Identify which cell holds the provided text, then report its [X, Y] central coordinate. 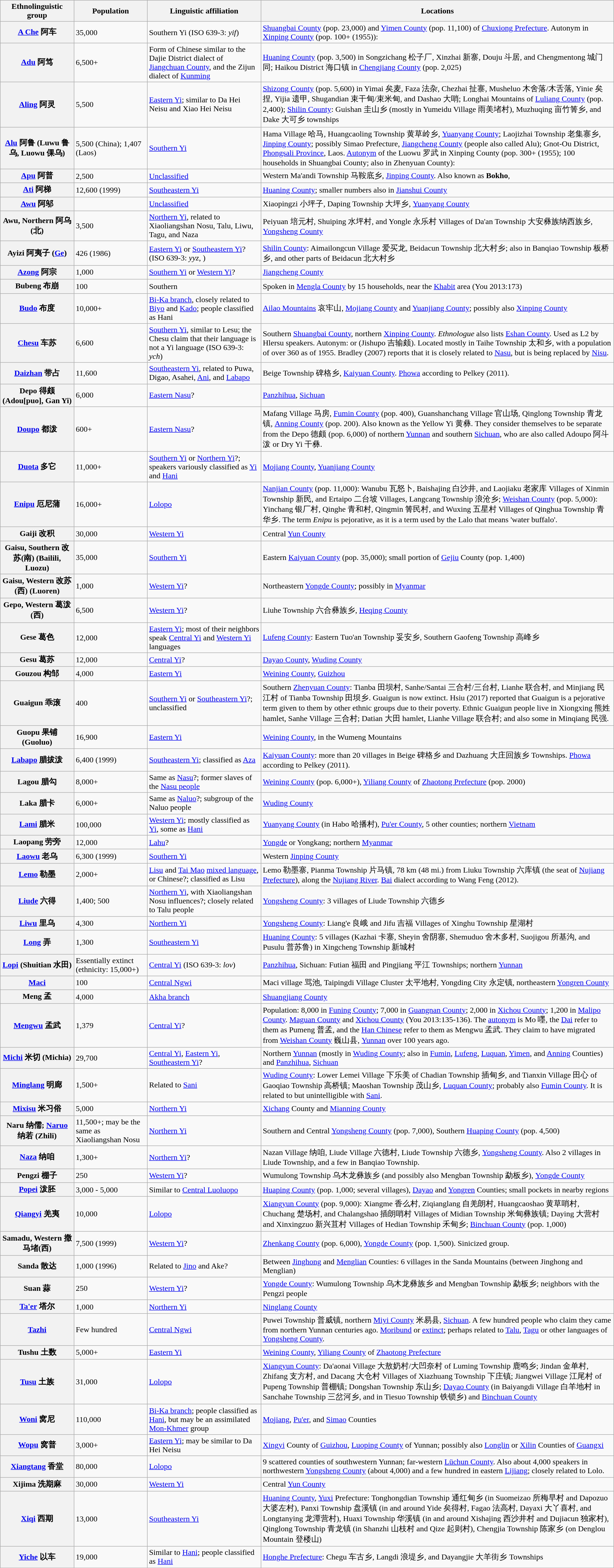
Related to Sani [204, 1085]
Southern Yi or Northern Yi?; speakers variously classified as Yi and Hani [204, 467]
Popei 泼胚 [37, 1189]
3,500 [111, 226]
Peiyuan 培元村, Shuiping 水坪村, and Yongle 永乐村 Villages of Da'an Township 大安彝族纳西族乡, Yongsheng County [438, 226]
Long 弄 [37, 942]
16,000+ [111, 505]
Maci [37, 983]
Zhenkang County (pop. 6,000), Yongde County (pop. 1,500). Sinicized group. [438, 1243]
Northern Yunnan (mostly in Wuding County; also in Fumin, Lufeng, Luquan, Yimen, and Anning Counties) and Panzhihua, Sichuan [438, 1058]
Mixisu 米习俗 [37, 1109]
Central Yi, Eastern Yi, Southeastern Yi? [204, 1058]
Same as Nasu?; former slaves of the Nasu people [204, 782]
Same as Naluo?; subgroup of the Naluo people [204, 803]
Gaisu, Western 改苏(西) (Luoren) [37, 586]
Similar to Central Luoluopo [204, 1189]
Yongsheng County: 3 villages of Liude Township 六德乡 [438, 901]
Beige Township 碑格乡, Kaiyuan County. Phowa according to Pelkey (2011). [438, 373]
Wuding County [438, 803]
Budo 布度 [37, 308]
6,500 [111, 610]
Depo 得颇 (Adou[puo], Gan Yi) [37, 395]
1,379 [111, 1025]
6,000 [111, 395]
400 [111, 703]
Eastern Yi; similar to Da Hei Neisu and Xiao Hei Neisu [204, 104]
Guopu 果铺 (Guoluo) [37, 737]
Ayizi 阿夷子 (Ge) [37, 253]
Ta'er 塔尔 [37, 1307]
Huaning County: 5 villages (Kazhai 卡寨, Sheyin 舍阴寨, Shemuduo 舍木多村, Suojigou 所基沟, and Pusulu 普苏鲁) in Xingcheng Township 新城村 [438, 942]
Adu 阿笃 [37, 62]
Laopang 劳旁 [37, 842]
Northern Yi, with Xiaoliangshan Nosu influences?; closely related to Talu people [204, 901]
10,000 [111, 1214]
Locations [438, 11]
5,000+ [111, 1352]
Gesu 葛苏 [37, 660]
Linguistic affiliation [204, 11]
2,000+ [111, 875]
Mojiang, Pu'er, and Simao Counties [438, 1419]
Spoken in Mengla County by 15 households, near the Khabit area (You 2013:173) [438, 286]
Apu 阿普 [37, 176]
1,400; 500 [111, 901]
11,000+ [111, 467]
5,500 [111, 104]
Tushu 土数 [37, 1352]
Samadu, Western 撒马堵(西) [37, 1243]
Few hundred [111, 1330]
Western Jinping County [438, 856]
1,300+ [111, 1157]
Yongsheng County: Liang'e 良峨 and Jifu 吉福 Villages of Xinghu Township 星湖村 [438, 923]
Yongde County: Wumulong Township 乌木龙彝族乡 and Mengban Township 勐板乡; neighbors with the Pengzi people [438, 1288]
Tusu 土族 [37, 1382]
600+ [111, 429]
Lahu? [204, 842]
Lufeng County: Eastern Tuo'an Township 妥安乡, Southern Gaofeng Township 高峰乡 [438, 638]
Gaisu, Southern 改苏(南) (Bailili, Luozu) [37, 557]
Jiangcheng County [438, 272]
6,400 (1999) [111, 760]
426 (1986) [111, 253]
6,300 (1999) [111, 856]
29,700 [111, 1058]
Huaping County (pop. 1,000; several villages), Dayao and Yongren Counties; small pockets in nearby regions [438, 1189]
12,600 (1999) [111, 190]
Liude 六得 [37, 901]
Shilin County: Aimailongcun Village 爱买龙, Beidacun Township 北大村乡; also in Banqiao Township 板桥乡, and other parts of Beidacun 北大村乡 [438, 253]
Form of Chinese similar to the Dajie District dialect of Jiangchuan County, and the Zijun dialect of Kunming [204, 62]
Southern Yi, similar to Lesu; the Chesu claim that their language is not a Yi language (ISO 639-3: ych) [204, 343]
Kaiyuan County: more than 20 villages in Beige 碑格乡 and Dazhuang 大庄回族乡 Townships. Phowa according to Pelkey (2011). [438, 760]
Suan 蒜 [37, 1288]
Gese 葛色 [37, 638]
Huaning County; smaller numbers also in Jianshui County [438, 190]
Weining County, in the Wumeng Mountains [438, 737]
Related to Jino and Ake? [204, 1266]
Shuangjiang County [438, 997]
Meng 孟 [37, 997]
Guaigun 乖滚 [37, 703]
4,300 [111, 923]
Weining County, Guizhou [438, 674]
Xingyi County of Guizhou, Luoping County of Yunnan; possibly also Longlin or Xilin Counties of Guangxi [438, 1445]
Eastern Yi or Southeastern Yi? (ISO 639-3: yyz, ) [204, 253]
11,500+; may be the same as Xiaoliangshan Nosu [111, 1131]
3,000+ [111, 1445]
Michi 米切 (Michia) [37, 1058]
Bi-Ka branch, closely related to Biyo and Kado; people classified as Hani [204, 308]
Xiqi 西期 [37, 1519]
Awu, Northern 阿乌(北) [37, 226]
Wopu 窝普 [37, 1445]
Xiangtang 香堂 [37, 1466]
5,000 [111, 1109]
Western Yi; mostly classified as Yi, some as Hani [204, 825]
Lisu and Tai Mao mixed language, or Chinese?; classified as Lisu [204, 875]
Maci village 骂池, Taipingdi Village Cluster 太平地村, Yongding City 永定镇, northeastern Yongren County [438, 983]
Xijima 洗期麻 [37, 1484]
Eastern Yi; most of their neighbors speak Central Yi and Western Yi languages [204, 638]
10,000+ [111, 308]
Lami 腊米 [37, 825]
Western Ma'andi Township 马鞍底乡, Jinping County. Also known as Bokho, [438, 176]
2,500 [111, 176]
Naza 纳咱 [37, 1157]
Mojiang County, Yuanjiang County [438, 467]
8,000+ [111, 782]
Alu 阿鲁 (Luwu 鲁乌, Luowu 倮乌) [37, 148]
Awu 阿邬 [37, 204]
Labapo 腊拔泼 [37, 760]
Southern Yi or Western Yi? [204, 272]
Honghe Prefecture: Chegu 车古乡, Langdi 浪堤乡, and Dayangjie 大羊街乡 Townships [438, 1557]
Dayao County, Wuding County [438, 660]
Northern Yi? [204, 1157]
Ninglang County [438, 1307]
Yiche 以车 [37, 1557]
6,000+ [111, 803]
Akha branch [204, 997]
7,500 (1999) [111, 1243]
31,000 [111, 1382]
Lagou 腊勾 [37, 782]
Ailao Mountains 哀牢山, Mojiang County and Yuanjiang County; possibly also Xinping County [438, 308]
Gouzou 构邹 [37, 674]
Sanda 散达 [37, 1266]
Chesu 车苏 [37, 343]
Southeastern Yi, related to Puwa, Digao, Asahei, Ani, and Labapo [204, 373]
19,000 [111, 1557]
Xichang County and Mianning County [438, 1109]
1,000 (1996) [111, 1266]
Yuanyang County (in Habo 哈播村), Pu'er County, 5 other counties; northern Vietnam [438, 825]
Minglang 明廊 [37, 1085]
Qiangyi 羌夷 [37, 1214]
Nazan Village 纳咱, Liude Village 六德村, Liude Township 六德乡, Yongsheng County. Also 2 villages in Liude Township, and a few in Banqiao Township. [438, 1157]
Naru 纳儒; Naruo 纳若 (Zhili) [37, 1131]
Northeastern Yongde County; possibly in Myanmar [438, 586]
Lopi (Shuitian 水田) [37, 965]
Pengzi 棚子 [37, 1176]
Shuangbai County (pop. 23,000) and Yimen County (pop. 11,100) of Chuxiong Prefecture. Autonym in Xinping County (pop. 100+ (1955)): [438, 32]
Enipu 厄尼蒲 [37, 505]
16,900 [111, 737]
Ethnolinguistic group [37, 11]
6,500+ [111, 62]
Southern Yi (ISO 639-3: yif) [204, 32]
1,300 [111, 942]
Gaiji 改积 [37, 534]
Panzhihua, Sichuan [438, 395]
Tazhi [37, 1330]
Southeastern Yi; classified as Aza [204, 760]
Lemo 勒墨 [37, 875]
Laowu 老乌 [37, 856]
Aling 阿灵 [37, 104]
Eastern Kaiyuan County (pop. 35,000); small portion of Gejiu County (pop. 1,400) [438, 557]
13,000 [111, 1519]
Bubeng 布崩 [37, 286]
Xiaopingzi 小坪子, Daping Township 大坪乡, Yuanyang County [438, 204]
5,500 (China); 1,407 (Laos) [111, 148]
Northern Yi, related to Xiaoliangshan Nosu, Talu, Liwu, Tagu, and Naza [204, 226]
Southern Yi or Southeastern Yi?; unclassified [204, 703]
Population [111, 11]
6,600 [111, 343]
Weining County (pop. 6,000+), Yiliang County of Zhaotong Prefecture (pop. 2000) [438, 782]
Southern [204, 286]
Gepo, Western 葛泼(西) [37, 610]
Daizhan 带占 [37, 373]
Wumulong Township 乌木龙彝族乡 (and possibly also Mengban Township 勐板乡), Yongde County [438, 1176]
Mengwu 孟武 [37, 1025]
100,000 [111, 825]
Similar to Hani; people classified as Hani [204, 1557]
Yongde or Yongkang; northern Myanmar [438, 842]
110,000 [111, 1419]
Between Jinghong and Menglian Counties: 6 villages in the Sanda Mountains (between Jinghong and Menglian) [438, 1266]
Bi-Ka branch; people classified as Hani, but may be an assimilated Mon-Khmer group [204, 1419]
Ati 阿梯 [37, 190]
Huaning County (pop. 3,500) in Songzichang 松子厂, Xinzhai 新寨, Douju 斗居, and Chengmentong 城门同; Haikou District 海口镇 in Chengjiang County (pop. 2,025) [438, 62]
Essentially extinct (ethnicity: 15,000+) [111, 965]
Southern and Central Yongsheng County (pop. 7,000), Southern Huaping County (pop. 4,500) [438, 1131]
Laka 腊卡 [37, 803]
Eastern Yi; may be similar to Da Hei Neisu [204, 1445]
80,000 [111, 1466]
Panzhihua, Sichuan: Futian 福田 and Pingjiang 平江 Townships; northern Yunnan [438, 965]
Weining County, Yiliang County of Zhaotong Prefecture [438, 1352]
Liwu 里乌 [37, 923]
A Che 阿车 [37, 32]
Doupo 都泼 [37, 429]
1,500+ [111, 1085]
11,600 [111, 373]
Duota 多它 [37, 467]
Woni 窝尼 [37, 1419]
Azong 阿宗 [37, 272]
3,000 - 5,000 [111, 1189]
Central Yi (ISO 639-3: lov) [204, 965]
Liuhe Township 六合彝族乡, Heqing County [438, 610]
